Detect which cell encompasses the target text, then output its (X, Y) center coordinate. 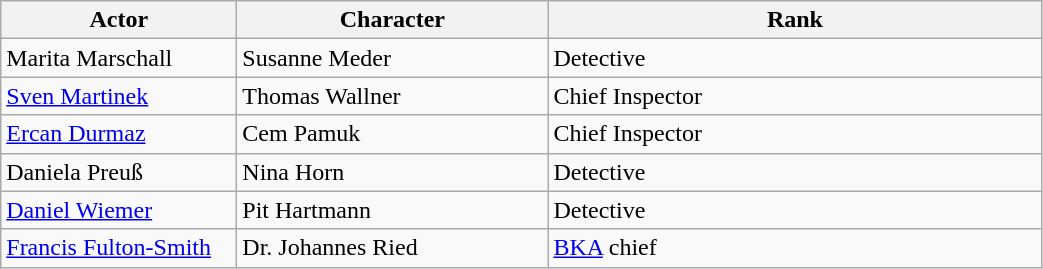
Susanne Meder (392, 58)
Sven Martinek (119, 96)
Character (392, 20)
Dr. Johannes Ried (392, 248)
Thomas Wallner (392, 96)
Ercan Durmaz (119, 134)
Actor (119, 20)
Rank (795, 20)
Nina Horn (392, 172)
Francis Fulton-Smith (119, 248)
Cem Pamuk (392, 134)
Marita Marschall (119, 58)
Daniela Preuß (119, 172)
Pit Hartmann (392, 210)
BKA chief (795, 248)
Daniel Wiemer (119, 210)
